Provide the [X, Y] coordinate of the cell's center where the given text is located.  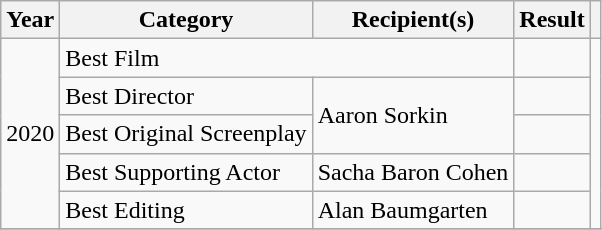
Alan Baumgarten [413, 210]
Best Original Screenplay [186, 134]
Category [186, 20]
Sacha Baron Cohen [413, 172]
2020 [30, 134]
Best Director [186, 96]
Aaron Sorkin [413, 115]
Recipient(s) [413, 20]
Result [552, 20]
Best Supporting Actor [186, 172]
Best Film [287, 58]
Year [30, 20]
Best Editing [186, 210]
